Return [x, y] of the center of cell containing provided text 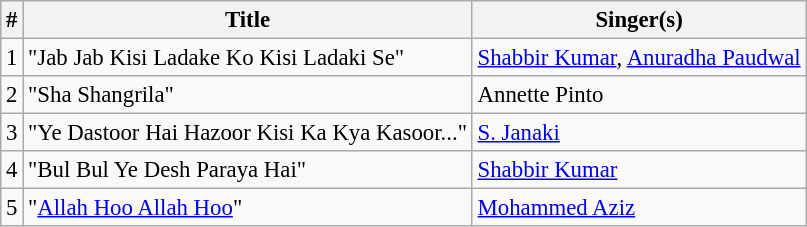
1 [12, 58]
# [12, 20]
S. Janaki [639, 133]
5 [12, 208]
Annette Pinto [639, 95]
Mohammed Aziz [639, 208]
Shabbir Kumar [639, 170]
4 [12, 170]
"Allah Hoo Allah Hoo" [248, 208]
"Jab Jab Kisi Ladake Ko Kisi Ladaki Se" [248, 58]
Singer(s) [639, 20]
"Ye Dastoor Hai Hazoor Kisi Ka Kya Kasoor..." [248, 133]
"Sha Shangrila" [248, 95]
3 [12, 133]
"Bul Bul Ye Desh Paraya Hai" [248, 170]
Shabbir Kumar, Anuradha Paudwal [639, 58]
2 [12, 95]
Title [248, 20]
